Scan for the cell matching the given text and deliver its [x, y] coordinate at center. 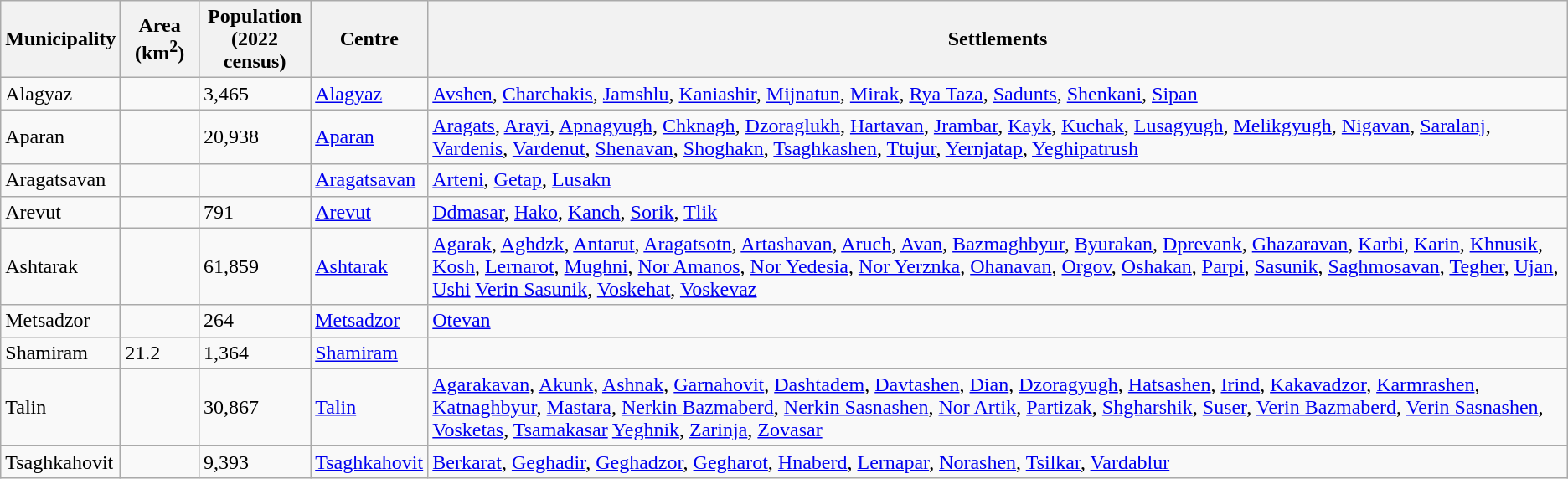
Avshen, Charchakis, Jamshlu, Kaniashir, Mijnatun, Mirak, Rya Taza, Sadunts, Shenkani, Sipan [998, 94]
Otevan [998, 321]
Ddmasar, Hako, Kanch, Sorik, Tlik [998, 212]
Municipality [60, 39]
Centre [369, 39]
791 [255, 212]
264 [255, 321]
Population(2022 census) [255, 39]
1,364 [255, 353]
3,465 [255, 94]
61,859 [255, 266]
9,393 [255, 461]
Arteni, Getap, Lusakn [998, 180]
Area (km2) [160, 39]
Berkarat, Geghadir, Geghadzor, Gegharot, Hnaberd, Lernapar, Norashen, Tsilkar, Vardablur [998, 461]
Settlements [998, 39]
20,938 [255, 137]
30,867 [255, 407]
21.2 [160, 353]
